Detect which cell encompasses the target text, then output its [X, Y] center coordinate. 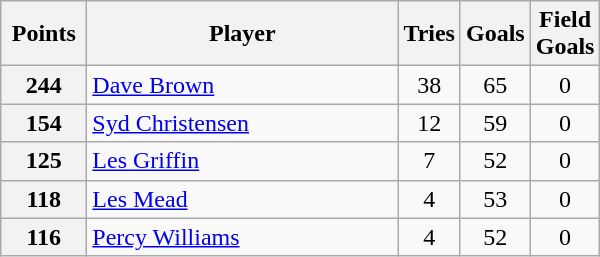
118 [44, 199]
53 [495, 199]
12 [430, 123]
Les Griffin [242, 161]
125 [44, 161]
Tries [430, 34]
38 [430, 85]
Syd Christensen [242, 123]
116 [44, 237]
Goals [495, 34]
65 [495, 85]
59 [495, 123]
Dave Brown [242, 85]
244 [44, 85]
Points [44, 34]
Field Goals [565, 34]
7 [430, 161]
Player [242, 34]
Percy Williams [242, 237]
154 [44, 123]
Les Mead [242, 199]
